Pinpoint the cell where the given text exists, returning its (X, Y) midpoint coordinate. 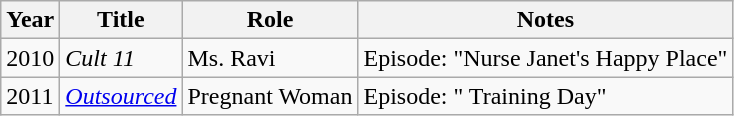
2010 (30, 58)
Cult 11 (121, 58)
Role (270, 20)
Notes (546, 20)
Title (121, 20)
Outsourced (121, 96)
2011 (30, 96)
Year (30, 20)
Ms. Ravi (270, 58)
Pregnant Woman (270, 96)
Episode: "Nurse Janet's Happy Place" (546, 58)
Episode: " Training Day" (546, 96)
